Output the (x, y) coordinate of the center of the cell containing the given text.  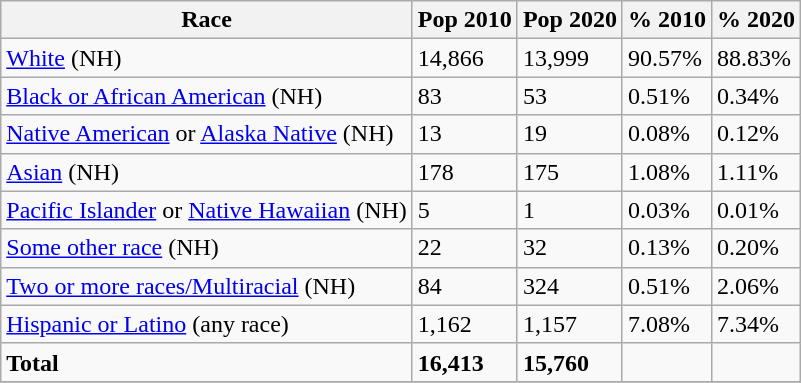
7.08% (666, 324)
Two or more races/Multiracial (NH) (207, 286)
88.83% (756, 58)
Native American or Alaska Native (NH) (207, 134)
22 (464, 248)
% 2020 (756, 20)
15,760 (570, 362)
Race (207, 20)
% 2010 (666, 20)
178 (464, 172)
Pacific Islander or Native Hawaiian (NH) (207, 210)
Asian (NH) (207, 172)
1,162 (464, 324)
83 (464, 96)
13 (464, 134)
84 (464, 286)
1 (570, 210)
14,866 (464, 58)
0.34% (756, 96)
16,413 (464, 362)
Black or African American (NH) (207, 96)
White (NH) (207, 58)
32 (570, 248)
1.08% (666, 172)
0.12% (756, 134)
90.57% (666, 58)
1,157 (570, 324)
0.20% (756, 248)
0.01% (756, 210)
Some other race (NH) (207, 248)
175 (570, 172)
5 (464, 210)
0.13% (666, 248)
324 (570, 286)
0.03% (666, 210)
Total (207, 362)
53 (570, 96)
0.08% (666, 134)
7.34% (756, 324)
Hispanic or Latino (any race) (207, 324)
2.06% (756, 286)
1.11% (756, 172)
19 (570, 134)
Pop 2020 (570, 20)
13,999 (570, 58)
Pop 2010 (464, 20)
